Pinpoint the cell where the given text exists, returning its [x, y] midpoint coordinate. 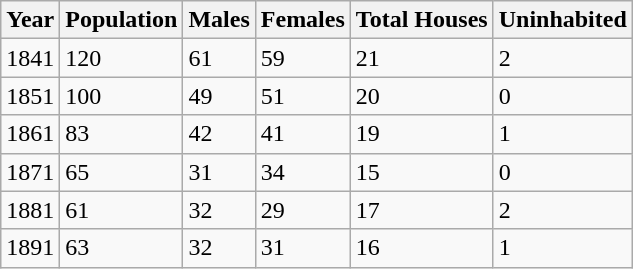
1861 [30, 134]
19 [422, 134]
100 [122, 96]
20 [422, 96]
1881 [30, 210]
Year [30, 20]
Females [302, 20]
29 [302, 210]
Population [122, 20]
Males [219, 20]
16 [422, 248]
1871 [30, 172]
1891 [30, 248]
Uninhabited [562, 20]
49 [219, 96]
Total Houses [422, 20]
120 [122, 58]
34 [302, 172]
1851 [30, 96]
17 [422, 210]
21 [422, 58]
65 [122, 172]
59 [302, 58]
41 [302, 134]
1841 [30, 58]
63 [122, 248]
42 [219, 134]
83 [122, 134]
51 [302, 96]
15 [422, 172]
